Find where the given text appears and provide that cell's center as (X, Y) coordinate. 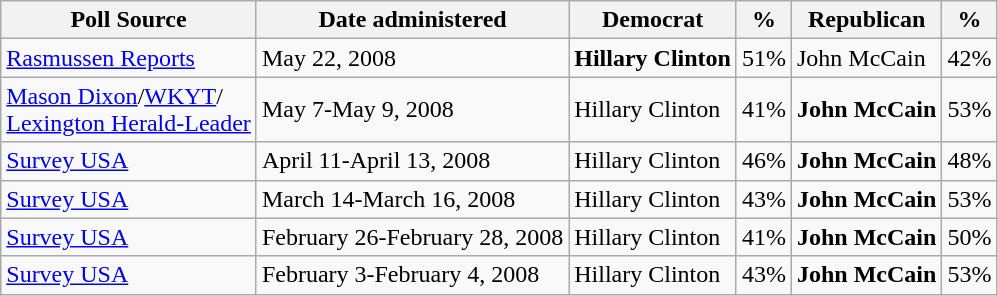
Republican (866, 20)
46% (764, 161)
February 3-February 4, 2008 (412, 275)
April 11-April 13, 2008 (412, 161)
March 14-March 16, 2008 (412, 199)
Democrat (653, 20)
50% (970, 237)
Rasmussen Reports (129, 58)
May 7-May 9, 2008 (412, 110)
51% (764, 58)
Date administered (412, 20)
February 26-February 28, 2008 (412, 237)
48% (970, 161)
Mason Dixon/WKYT/Lexington Herald-Leader (129, 110)
42% (970, 58)
Poll Source (129, 20)
May 22, 2008 (412, 58)
